Identify which cell holds the provided text, then report its [X, Y] central coordinate. 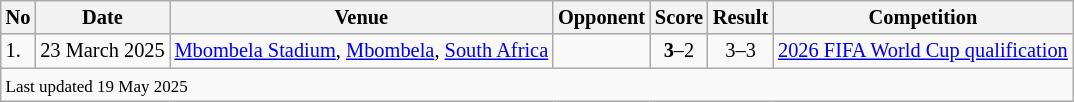
Date [102, 17]
Result [740, 17]
Venue [362, 17]
Mbombela Stadium, Mbombela, South Africa [362, 51]
Last updated 19 May 2025 [537, 85]
Opponent [602, 17]
3–3 [740, 51]
No [18, 17]
1. [18, 51]
3–2 [679, 51]
Competition [923, 17]
23 March 2025 [102, 51]
2026 FIFA World Cup qualification [923, 51]
Score [679, 17]
